Return (X, Y) of the center of cell containing provided text 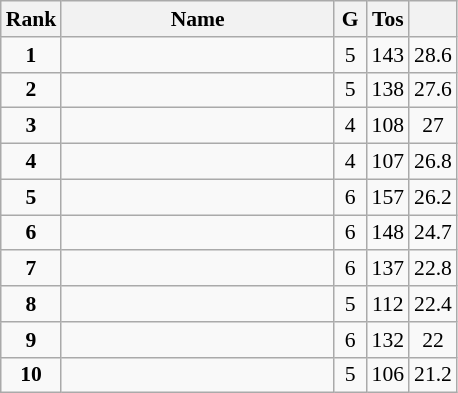
22 (433, 340)
G (350, 19)
157 (388, 197)
138 (388, 90)
1 (32, 55)
137 (388, 269)
106 (388, 375)
28.6 (433, 55)
27.6 (433, 90)
27 (433, 126)
107 (388, 162)
22.8 (433, 269)
3 (32, 126)
26.2 (433, 197)
108 (388, 126)
Tos (388, 19)
9 (32, 340)
26.8 (433, 162)
21.2 (433, 375)
2 (32, 90)
10 (32, 375)
143 (388, 55)
Rank (32, 19)
22.4 (433, 304)
148 (388, 233)
132 (388, 340)
24.7 (433, 233)
112 (388, 304)
8 (32, 304)
Name (198, 19)
7 (32, 269)
